Scan for the cell matching the given text and deliver its [X, Y] coordinate at center. 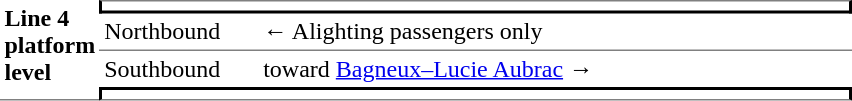
Line 4 platform level [50, 50]
Southbound [180, 69]
Northbound [180, 33]
